Determine the (X, Y) coordinate at the center of the cell enclosing the given text.  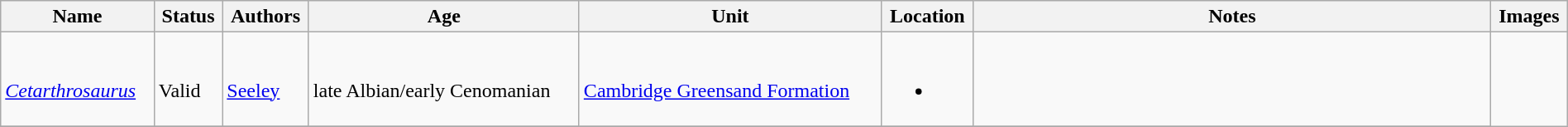
Images (1528, 17)
Location (927, 17)
Valid (188, 80)
Authors (265, 17)
Name (78, 17)
Cetarthrosaurus (78, 80)
Unit (729, 17)
late Albian/early Cenomanian (443, 80)
Age (443, 17)
Cambridge Greensand Formation (729, 80)
Seeley (265, 80)
Status (188, 17)
Notes (1232, 17)
